Extract the [x, y] coordinate from the center of the cell holding the provided text.  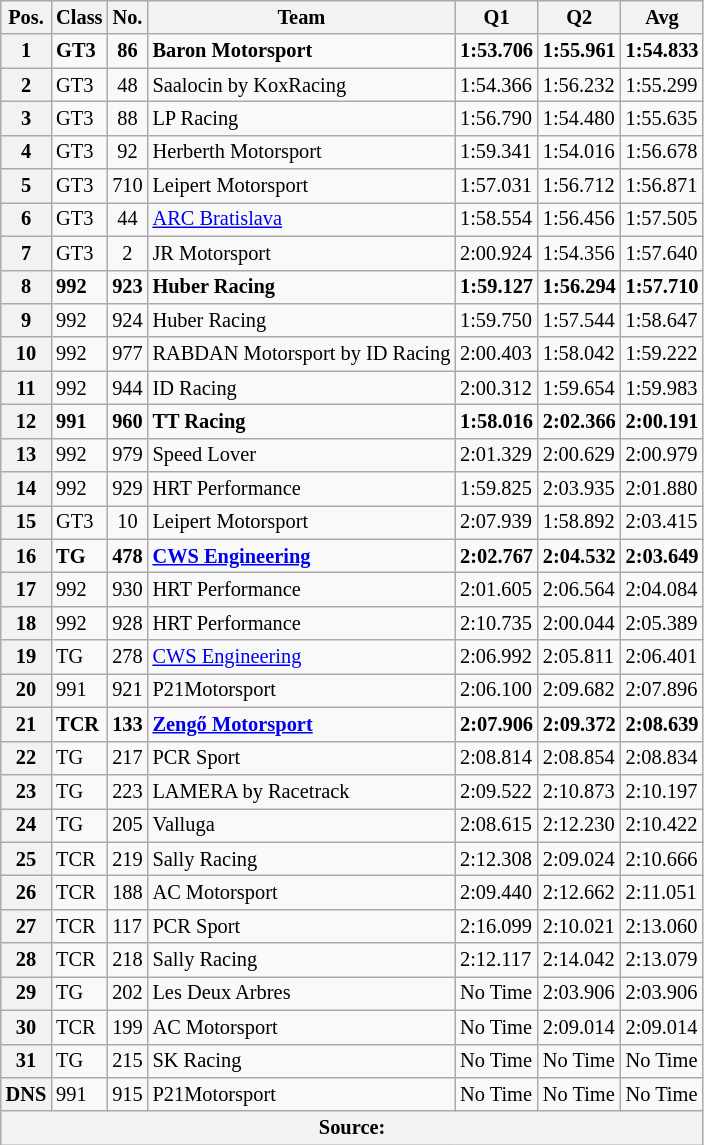
2:06.564 [580, 589]
2:08.814 [496, 758]
710 [127, 186]
4 [26, 152]
2:11.051 [662, 892]
2:06.401 [662, 657]
ARC Bratislava [302, 219]
Class [79, 17]
Speed Lover [302, 455]
19 [26, 657]
Team [302, 17]
DNS [26, 1094]
2:00.924 [496, 253]
928 [127, 623]
2:10.666 [662, 859]
2:06.992 [496, 657]
1:57.505 [662, 219]
48 [127, 85]
2:13.060 [662, 926]
1:55.635 [662, 118]
1:54.016 [580, 152]
1:53.706 [496, 51]
2:01.329 [496, 455]
SK Racing [302, 1061]
2:01.605 [496, 589]
11 [26, 388]
1:55.961 [580, 51]
LP Racing [302, 118]
18 [26, 623]
219 [127, 859]
Saalocin by KoxRacing [302, 85]
215 [127, 1061]
2:05.389 [662, 623]
1:59.341 [496, 152]
1:56.712 [580, 186]
Avg [662, 17]
117 [127, 926]
2:09.522 [496, 791]
Les Deux Arbres [302, 993]
31 [26, 1061]
20 [26, 690]
1:59.825 [496, 489]
16 [26, 556]
915 [127, 1094]
217 [127, 758]
1:57.031 [496, 186]
26 [26, 892]
979 [127, 455]
12 [26, 421]
2:06.100 [496, 690]
2:02.366 [580, 421]
1:54.480 [580, 118]
8 [26, 287]
RABDAN Motorsport by ID Racing [302, 354]
21 [26, 724]
27 [26, 926]
2:10.735 [496, 623]
JR Motorsport [302, 253]
23 [26, 791]
218 [127, 960]
1:54.366 [496, 85]
TT Racing [302, 421]
2:05.811 [580, 657]
2:09.372 [580, 724]
2:00.629 [580, 455]
1:56.678 [662, 152]
2:07.906 [496, 724]
2:00.044 [580, 623]
No. [127, 17]
1:58.016 [496, 421]
9 [26, 320]
LAMERA by Racetrack [302, 791]
Valluga [302, 825]
2:04.084 [662, 589]
2:09.024 [580, 859]
2:13.079 [662, 960]
92 [127, 152]
960 [127, 421]
1:57.710 [662, 287]
24 [26, 825]
478 [127, 556]
2:08.639 [662, 724]
929 [127, 489]
2:12.662 [580, 892]
Zengő Motorsport [302, 724]
2:09.682 [580, 690]
1:58.892 [580, 522]
44 [127, 219]
2:00.191 [662, 421]
1:59.750 [496, 320]
924 [127, 320]
2:12.117 [496, 960]
199 [127, 1027]
1:58.647 [662, 320]
923 [127, 287]
Q1 [496, 17]
202 [127, 993]
2:00.979 [662, 455]
Baron Motorsport [302, 51]
88 [127, 118]
2:03.649 [662, 556]
2:01.880 [662, 489]
2:16.099 [496, 926]
205 [127, 825]
930 [127, 589]
7 [26, 253]
28 [26, 960]
1:56.294 [580, 287]
Herberth Motorsport [302, 152]
133 [127, 724]
25 [26, 859]
14 [26, 489]
2:00.403 [496, 354]
1:55.299 [662, 85]
2:07.939 [496, 522]
29 [26, 993]
1:58.042 [580, 354]
15 [26, 522]
1:56.232 [580, 85]
Q2 [580, 17]
1:57.640 [662, 253]
2:08.854 [580, 758]
2:03.935 [580, 489]
ID Racing [302, 388]
2:12.308 [496, 859]
22 [26, 758]
223 [127, 791]
1:54.356 [580, 253]
2:08.834 [662, 758]
2:12.230 [580, 825]
1:58.554 [496, 219]
30 [26, 1027]
2:10.422 [662, 825]
2:07.896 [662, 690]
2:10.021 [580, 926]
3 [26, 118]
2:09.440 [496, 892]
2:00.312 [496, 388]
278 [127, 657]
6 [26, 219]
1:59.222 [662, 354]
2:14.042 [580, 960]
2:10.197 [662, 791]
2:02.767 [496, 556]
1:56.456 [580, 219]
17 [26, 589]
944 [127, 388]
921 [127, 690]
86 [127, 51]
13 [26, 455]
2:03.415 [662, 522]
2:04.532 [580, 556]
1:54.833 [662, 51]
Pos. [26, 17]
5 [26, 186]
977 [127, 354]
1:56.871 [662, 186]
2:10.873 [580, 791]
1:59.654 [580, 388]
Source: [352, 1128]
1:59.983 [662, 388]
1:57.544 [580, 320]
1:59.127 [496, 287]
2:08.615 [496, 825]
1:56.790 [496, 118]
1 [26, 51]
188 [127, 892]
